Output the (X, Y) coordinate of the center of the cell containing the given text.  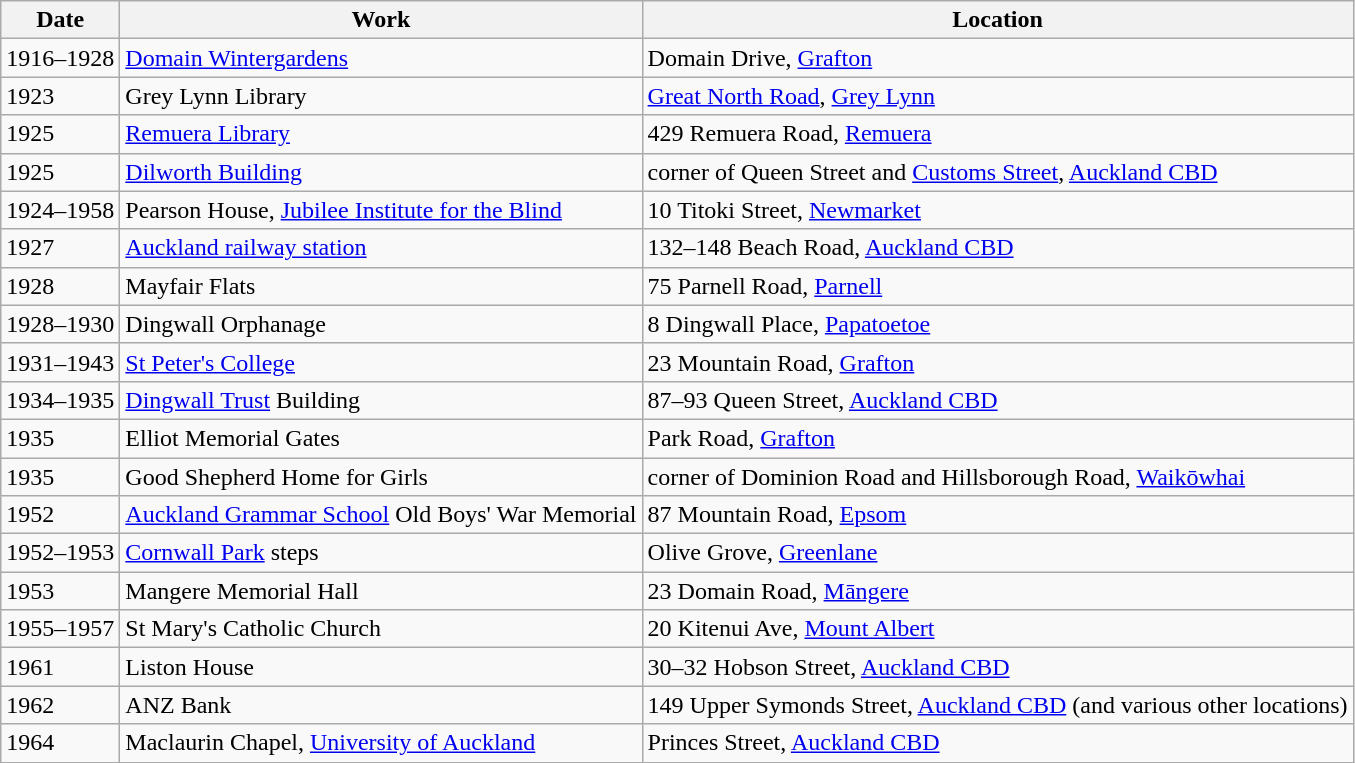
Mayfair Flats (381, 286)
1928–1930 (60, 324)
132–148 Beach Road, Auckland CBD (998, 248)
1931–1943 (60, 362)
St Peter's College (381, 362)
Liston House (381, 667)
Dilworth Building (381, 172)
Park Road, Grafton (998, 438)
Olive Grove, Greenlane (998, 553)
ANZ Bank (381, 705)
20 Kitenui Ave, Mount Albert (998, 629)
1953 (60, 591)
75 Parnell Road, Parnell (998, 286)
149 Upper Symonds Street, Auckland CBD (and various other locations) (998, 705)
1927 (60, 248)
1934–1935 (60, 400)
Princes Street, Auckland CBD (998, 743)
Auckland railway station (381, 248)
1952–1953 (60, 553)
1916–1928 (60, 58)
Pearson House, Jubilee Institute for the Blind (381, 210)
Remuera Library (381, 134)
Maclaurin Chapel, University of Auckland (381, 743)
1955–1957 (60, 629)
Good Shepherd Home for Girls (381, 477)
23 Domain Road, Māngere (998, 591)
1928 (60, 286)
87–93 Queen Street, Auckland CBD (998, 400)
St Mary's Catholic Church (381, 629)
23 Mountain Road, Grafton (998, 362)
Dingwall Trust Building (381, 400)
1961 (60, 667)
1923 (60, 96)
1964 (60, 743)
1962 (60, 705)
30–32 Hobson Street, Auckland CBD (998, 667)
corner of Queen Street and Customs Street, Auckland CBD (998, 172)
Location (998, 20)
1952 (60, 515)
Date (60, 20)
Auckland Grammar School Old Boys' War Memorial (381, 515)
Dingwall Orphanage (381, 324)
Domain Wintergardens (381, 58)
Grey Lynn Library (381, 96)
Domain Drive, Grafton (998, 58)
87 Mountain Road, Epsom (998, 515)
8 Dingwall Place, Papatoetoe (998, 324)
Great North Road, Grey Lynn (998, 96)
Work (381, 20)
Cornwall Park steps (381, 553)
Mangere Memorial Hall (381, 591)
429 Remuera Road, Remuera (998, 134)
Elliot Memorial Gates (381, 438)
10 Titoki Street, Newmarket (998, 210)
1924–1958 (60, 210)
corner of Dominion Road and Hillsborough Road, Waikōwhai (998, 477)
